Return the [X, Y] coordinate for the center point of the cell that contains the specified text.  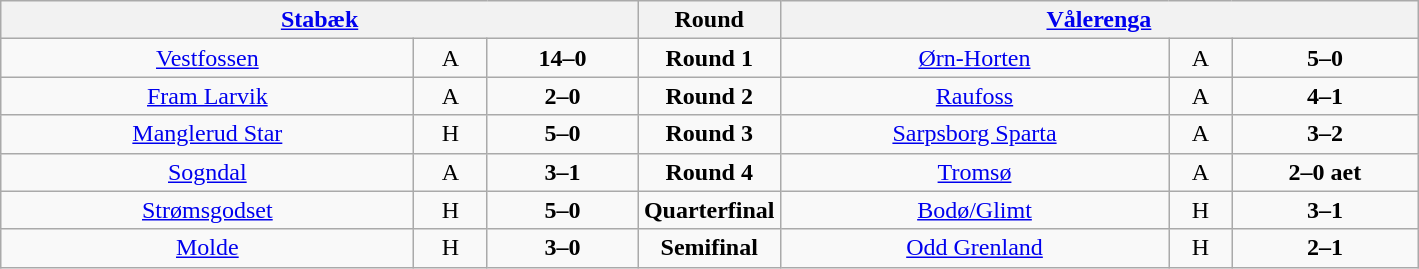
Semifinal [709, 248]
Quarterfinal [709, 210]
Raufoss [974, 96]
Round 2 [709, 96]
Tromsø [974, 172]
Manglerud Star [208, 134]
Round 3 [709, 134]
Odd Grenland [974, 248]
Round [709, 20]
2–0 [563, 96]
Sarpsborg Sparta [974, 134]
2–1 [1325, 248]
4–1 [1325, 96]
Round 4 [709, 172]
Vestfossen [208, 58]
Sogndal [208, 172]
2–0 aet [1325, 172]
Vålerenga [1099, 20]
3–0 [563, 248]
Round 1 [709, 58]
Strømsgodset [208, 210]
Bodø/Glimt [974, 210]
Stabæk [320, 20]
14–0 [563, 58]
Fram Larvik [208, 96]
3–2 [1325, 134]
Ørn-Horten [974, 58]
Molde [208, 248]
